For the text-containing cell, return its midpoint in [X, Y] coordinate format. 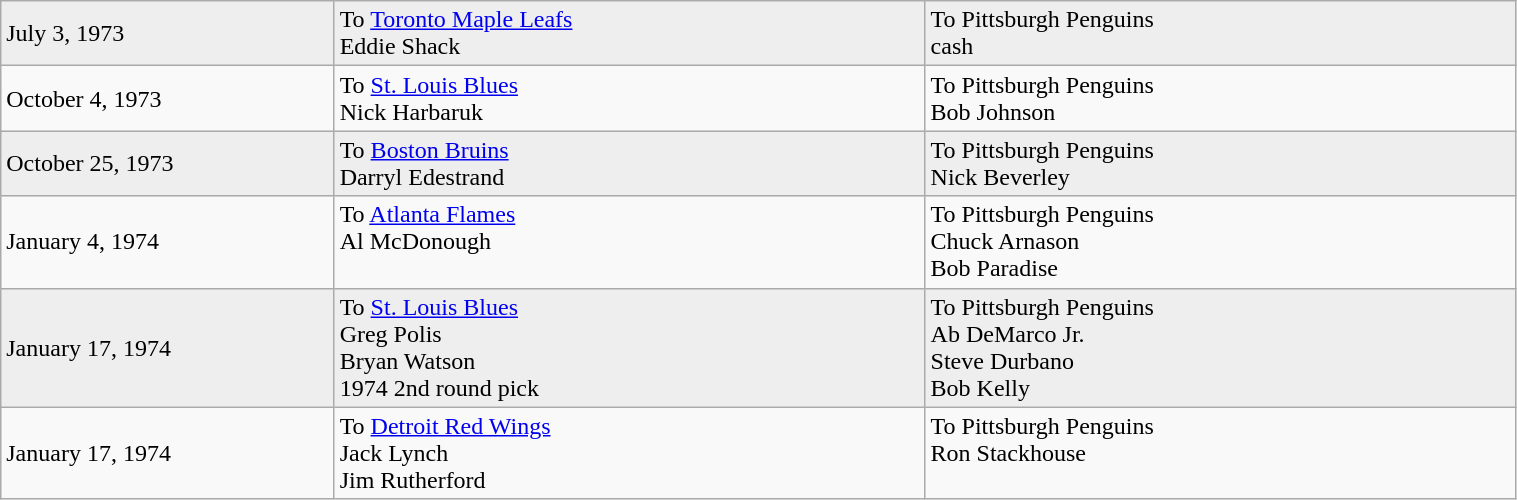
To Pittsburgh Penguinscash [1220, 34]
To Pittsburgh PenguinsNick Beverley [1220, 164]
To Detroit Red WingsJack LynchJim Rutherford [630, 453]
To Pittsburgh PenguinsAb DeMarco Jr.Steve DurbanoBob Kelly [1220, 348]
October 4, 1973 [168, 98]
To Boston BruinsDarryl Edestrand [630, 164]
July 3, 1973 [168, 34]
To Pittsburgh PenguinsBob Johnson [1220, 98]
October 25, 1973 [168, 164]
To Pittsburgh PenguinsRon Stackhouse [1220, 453]
To St. Louis BluesGreg PolisBryan Watson1974 2nd round pick [630, 348]
To Pittsburgh PenguinsChuck ArnasonBob Paradise [1220, 242]
January 4, 1974 [168, 242]
To St. Louis BluesNick Harbaruk [630, 98]
To Atlanta FlamesAl McDonough [630, 242]
To Toronto Maple LeafsEddie Shack [630, 34]
